Detect which cell encompasses the target text, then output its [X, Y] center coordinate. 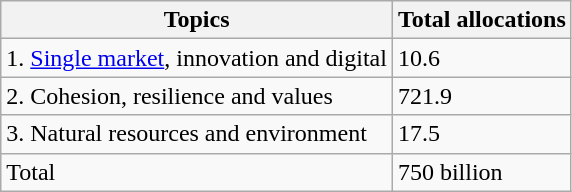
3. Natural resources and environment [197, 134]
10.6 [482, 58]
721.9 [482, 96]
1. Single market, innovation and digital [197, 58]
Total [197, 172]
17.5 [482, 134]
Topics [197, 20]
2. Cohesion, resilience and values [197, 96]
Total allocations [482, 20]
750 billion [482, 172]
